Find where the given text appears and provide that cell's center as [X, Y] coordinate. 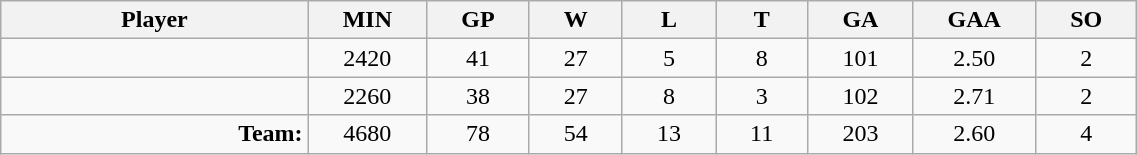
78 [478, 134]
2.60 [974, 134]
W [576, 20]
5 [668, 58]
41 [478, 58]
4680 [368, 134]
203 [860, 134]
4 [1086, 134]
2.71 [974, 96]
SO [1086, 20]
2260 [368, 96]
54 [576, 134]
MIN [368, 20]
GAA [974, 20]
T [762, 20]
3 [762, 96]
L [668, 20]
Player [154, 20]
38 [478, 96]
GP [478, 20]
13 [668, 134]
2420 [368, 58]
Team: [154, 134]
11 [762, 134]
102 [860, 96]
101 [860, 58]
2.50 [974, 58]
GA [860, 20]
